Search for the cell housing the specified text and yield its [X, Y] center coordinate. 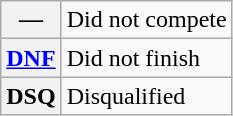
Disqualified [146, 96]
— [31, 20]
Did not finish [146, 58]
DNF [31, 58]
Did not compete [146, 20]
DSQ [31, 96]
